Search for the cell housing the specified text and yield its [x, y] center coordinate. 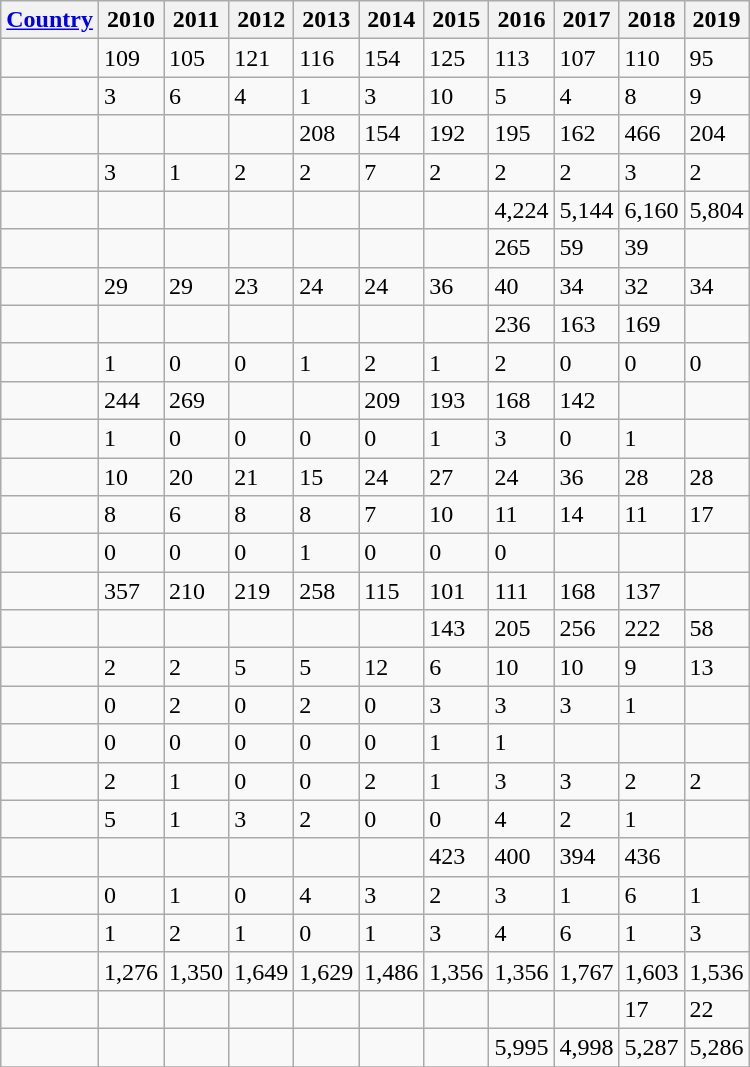
109 [130, 58]
169 [652, 324]
1,649 [262, 971]
208 [326, 134]
59 [586, 248]
423 [456, 857]
2015 [456, 20]
436 [652, 857]
14 [586, 515]
244 [130, 400]
2011 [196, 20]
2012 [262, 20]
2014 [392, 20]
39 [652, 248]
2016 [522, 20]
265 [522, 248]
2018 [652, 20]
258 [326, 591]
400 [522, 857]
219 [262, 591]
58 [716, 629]
205 [522, 629]
269 [196, 400]
105 [196, 58]
2017 [586, 20]
210 [196, 591]
4,224 [522, 210]
137 [652, 591]
143 [456, 629]
40 [522, 286]
Country [50, 20]
162 [586, 134]
2019 [716, 20]
193 [456, 400]
21 [262, 477]
1,276 [130, 971]
32 [652, 286]
6,160 [652, 210]
13 [716, 667]
5,144 [586, 210]
466 [652, 134]
357 [130, 591]
4,998 [586, 1047]
195 [522, 134]
111 [522, 591]
95 [716, 58]
121 [262, 58]
209 [392, 400]
115 [392, 591]
163 [586, 324]
107 [586, 58]
1,536 [716, 971]
22 [716, 1009]
5,995 [522, 1047]
1,350 [196, 971]
256 [586, 629]
23 [262, 286]
1,767 [586, 971]
204 [716, 134]
12 [392, 667]
236 [522, 324]
1,629 [326, 971]
192 [456, 134]
125 [456, 58]
20 [196, 477]
101 [456, 591]
116 [326, 58]
2013 [326, 20]
27 [456, 477]
113 [522, 58]
1,486 [392, 971]
5,286 [716, 1047]
5,287 [652, 1047]
222 [652, 629]
2010 [130, 20]
394 [586, 857]
5,804 [716, 210]
1,603 [652, 971]
110 [652, 58]
142 [586, 400]
15 [326, 477]
